Return (x, y) of the center of cell containing provided text 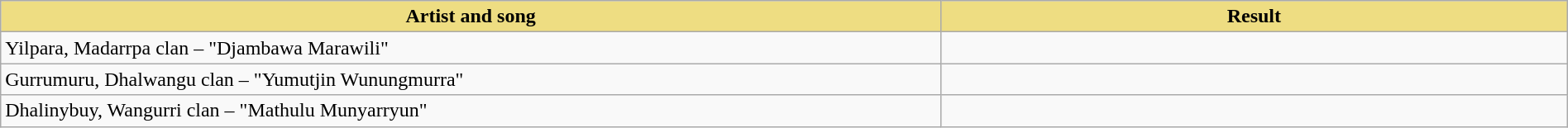
Gurrumuru, Dhalwangu clan – "Yumutjin Wunungmurra" (471, 79)
Yilpara, Madarrpa clan – "Djambawa Marawili" (471, 48)
Result (1254, 17)
Dhalinybuy, Wangurri clan – "Mathulu Munyarryun" (471, 111)
Artist and song (471, 17)
